Output the [X, Y] coordinate of the center of the cell containing the given text.  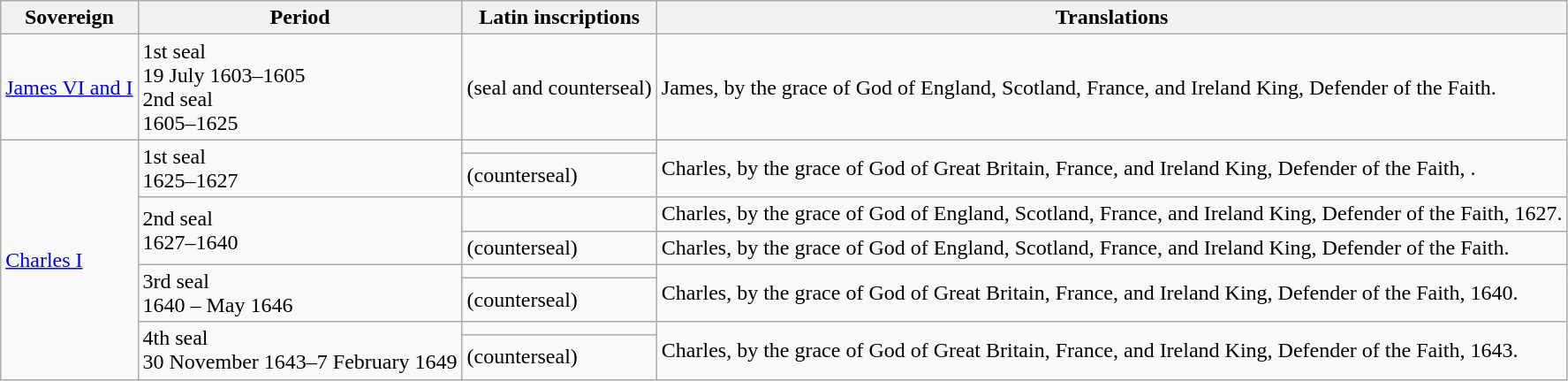
3rd seal1640 – May 1646 [300, 293]
Sovereign [69, 18]
Period [300, 18]
Charles, by the grace of God of Great Britain, France, and Ireland King, Defender of the Faith, 1640. [1111, 293]
1st seal19 July 1603–16052nd seal1605–1625 [300, 87]
Charles, by the grace of God of England, Scotland, France, and Ireland King, Defender of the Faith, 1627. [1111, 214]
Charles I [69, 260]
Latin inscriptions [559, 18]
Charles, by the grace of God of England, Scotland, France, and Ireland King, Defender of the Faith. [1111, 248]
1st seal1625–1627 [300, 168]
Translations [1111, 18]
2nd seal1627–1640 [300, 231]
James, by the grace of God of England, Scotland, France, and Ireland King, Defender of the Faith. [1111, 87]
James VI and I [69, 87]
Charles, by the grace of God of Great Britain, France, and Ireland King, Defender of the Faith, . [1111, 168]
4th seal30 November 1643–7 February 1649 [300, 350]
Charles, by the grace of God of Great Britain, France, and Ireland King, Defender of the Faith, 1643. [1111, 350]
(seal and counterseal) [559, 87]
